Provide the [x, y] coordinate of the cell's center where the given text is located.  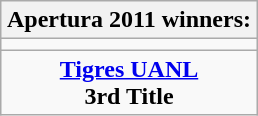
Apertura 2011 winners: [128, 20]
Tigres UANL3rd Title [128, 82]
